Find where the given text appears and provide that cell's center as [X, Y] coordinate. 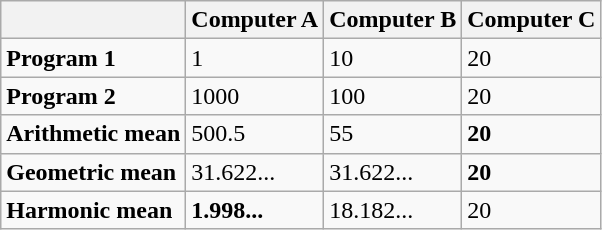
18.182... [393, 210]
10 [393, 58]
1000 [255, 96]
500.5 [255, 134]
Geometric mean [94, 172]
Computer A [255, 20]
1.998... [255, 210]
Arithmetic mean [94, 134]
Harmonic mean [94, 210]
100 [393, 96]
Program 2 [94, 96]
Computer B [393, 20]
55 [393, 134]
Computer C [532, 20]
Program 1 [94, 58]
1 [255, 58]
